Find where the given text appears and provide that cell's center as [x, y] coordinate. 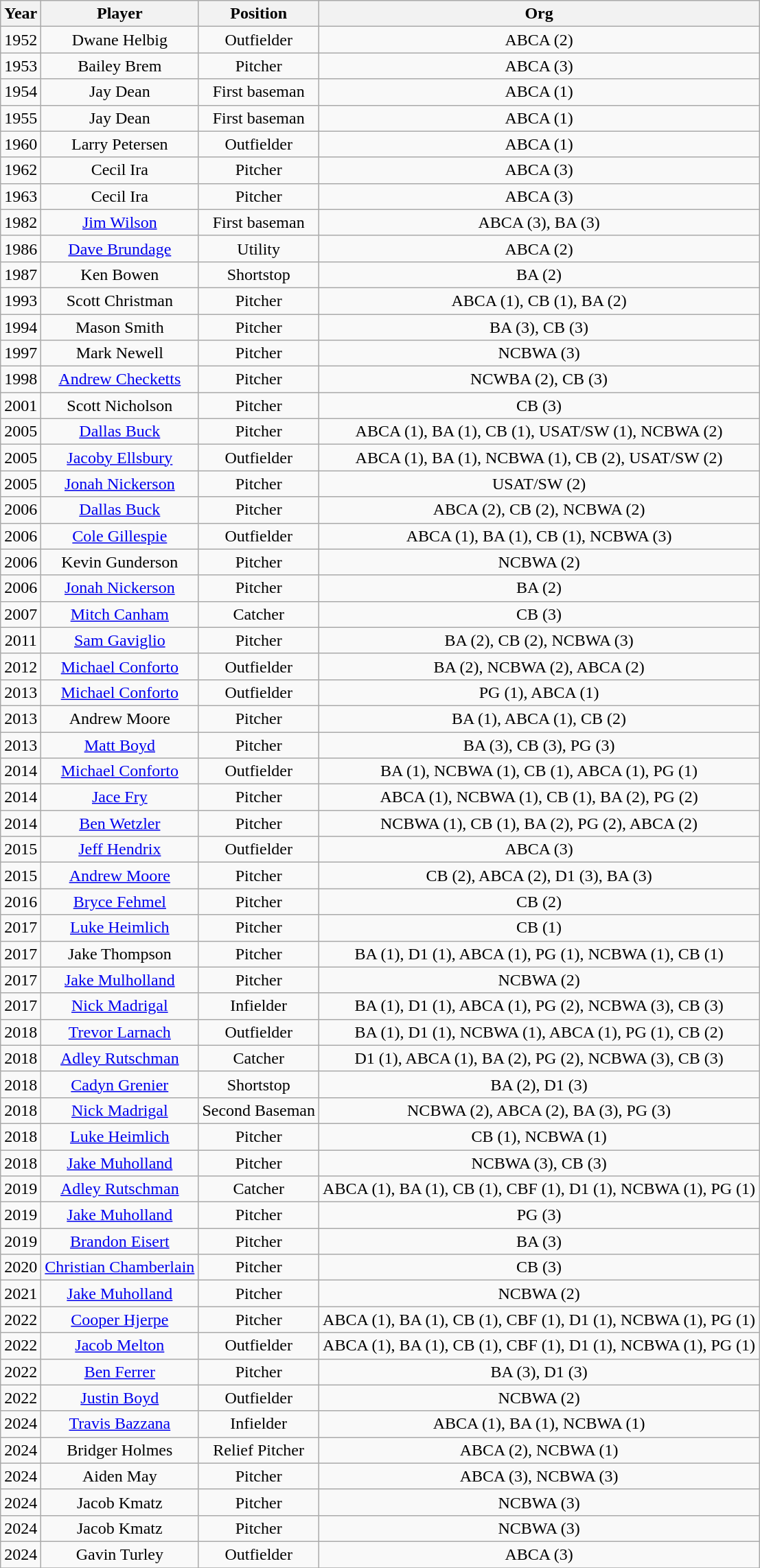
Bryce Fehmel [119, 902]
Mark Newell [119, 353]
Jake Mulholland [119, 980]
1953 [21, 66]
Utility [259, 248]
CB (2) [540, 902]
ABCA (1), BA (1), CB (1), NCBWA (3) [540, 536]
ABCA (1), NCBWA (1), CB (1), BA (2), PG (2) [540, 797]
Jeff Hendrix [119, 850]
Cadyn Grenier [119, 1084]
BA (2), NCBWA (2), ABCA (2) [540, 666]
1952 [21, 40]
Cooper Hjerpe [119, 1320]
Scott Christman [119, 301]
Second Baseman [259, 1110]
1982 [21, 222]
2012 [21, 666]
ABCA (3), BA (3) [540, 222]
Jim Wilson [119, 222]
2021 [21, 1294]
Gavin Turley [119, 1554]
ABCA (1), CB (1), BA (2) [540, 301]
1997 [21, 353]
Dave Brundage [119, 248]
BA (1), D1 (1), NCBWA (1), ABCA (1), PG (1), CB (2) [540, 1032]
Year [21, 14]
ABCA (2), CB (2), NCBWA (2) [540, 510]
BA (1), NCBWA (1), CB (1), ABCA (1), PG (1) [540, 771]
2007 [21, 614]
Larry Petersen [119, 144]
BA (3), CB (3), PG (3) [540, 745]
CB (2), ABCA (2), D1 (3), BA (3) [540, 876]
1963 [21, 196]
Christian Chamberlain [119, 1267]
Org [540, 14]
Trevor Larnach [119, 1032]
2011 [21, 640]
Aiden May [119, 1476]
PG (3) [540, 1215]
NCWBA (2), CB (3) [540, 379]
ABCA (1), BA (1), NCBWA (1), CB (2), USAT/SW (2) [540, 458]
1962 [21, 170]
ABCA (2), NCBWA (1) [540, 1450]
Matt Boyd [119, 745]
1986 [21, 248]
2001 [21, 406]
Brandon Eisert [119, 1241]
CB (1) [540, 928]
Dwane Helbig [119, 40]
NCBWA (1), CB (1), BA (2), PG (2), ABCA (2) [540, 823]
Ken Bowen [119, 274]
PG (1), ABCA (1) [540, 692]
1954 [21, 92]
Ben Ferrer [119, 1372]
2016 [21, 902]
ABCA (1), BA (1), CB (1), USAT/SW (1), NCBWA (2) [540, 432]
1987 [21, 274]
1998 [21, 379]
Position [259, 14]
1993 [21, 301]
Mason Smith [119, 327]
Relief Pitcher [259, 1450]
Jace Fry [119, 797]
1955 [21, 118]
Player [119, 14]
2020 [21, 1267]
ABCA (3), NCBWA (3) [540, 1476]
BA (1), D1 (1), ABCA (1), PG (1), NCBWA (1), CB (1) [540, 954]
BA (1), ABCA (1), CB (2) [540, 718]
CB (1), NCBWA (1) [540, 1136]
BA (1), D1 (1), ABCA (1), PG (2), NCBWA (3), CB (3) [540, 1006]
Jacob Melton [119, 1346]
BA (3) [540, 1241]
Mitch Canham [119, 614]
ABCA (1), BA (1), NCBWA (1) [540, 1424]
BA (3), D1 (3) [540, 1372]
Travis Bazzana [119, 1424]
BA (2), D1 (3) [540, 1084]
BA (2), CB (2), NCBWA (3) [540, 640]
NCBWA (2), ABCA (2), BA (3), PG (3) [540, 1110]
Ben Wetzler [119, 823]
1960 [21, 144]
Cole Gillespie [119, 536]
NCBWA (3), CB (3) [540, 1163]
D1 (1), ABCA (1), BA (2), PG (2), NCBWA (3), CB (3) [540, 1058]
USAT/SW (2) [540, 484]
Bridger Holmes [119, 1450]
Bailey Brem [119, 66]
1994 [21, 327]
Jacoby Ellsbury [119, 458]
BA (3), CB (3) [540, 327]
Justin Boyd [119, 1398]
Scott Nicholson [119, 406]
Andrew Checketts [119, 379]
Jake Thompson [119, 954]
Sam Gaviglio [119, 640]
Kevin Gunderson [119, 562]
